For the text-containing cell, return its midpoint in [x, y] coordinate format. 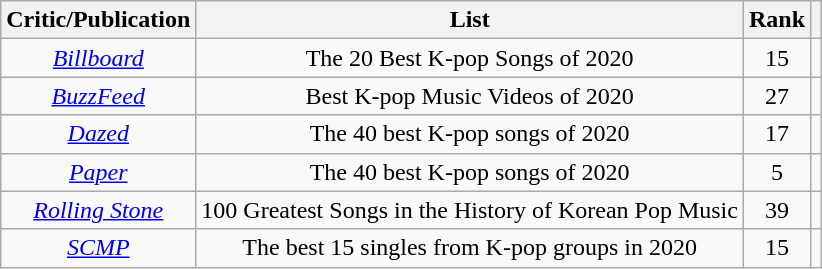
SCMP [98, 248]
Dazed [98, 134]
List [470, 20]
5 [776, 172]
The 20 Best K-pop Songs of 2020 [470, 58]
Rolling Stone [98, 210]
Paper [98, 172]
Critic/Publication [98, 20]
BuzzFeed [98, 96]
27 [776, 96]
The best 15 singles from K-pop groups in 2020 [470, 248]
17 [776, 134]
Rank [776, 20]
100 Greatest Songs in the History of Korean Pop Music [470, 210]
39 [776, 210]
Billboard [98, 58]
Best K-pop Music Videos of 2020 [470, 96]
